Search for the cell housing the specified text and yield its (X, Y) center coordinate. 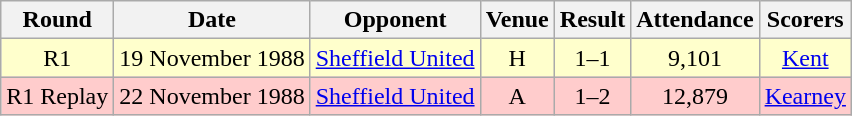
Scorers (805, 20)
9,101 (695, 58)
Opponent (395, 20)
Round (58, 20)
12,879 (695, 96)
A (517, 96)
Date (212, 20)
Kearney (805, 96)
R1 Replay (58, 96)
1–2 (592, 96)
22 November 1988 (212, 96)
H (517, 58)
Attendance (695, 20)
19 November 1988 (212, 58)
Venue (517, 20)
Result (592, 20)
Kent (805, 58)
R1 (58, 58)
1–1 (592, 58)
